Scan for the cell matching the given text and deliver its [X, Y] coordinate at center. 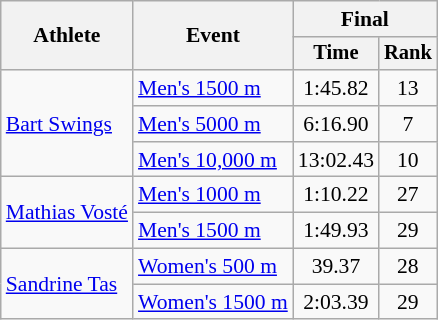
Men's 5000 m [213, 124]
6:16.90 [336, 124]
Athlete [67, 36]
Rank [408, 54]
13:02.43 [336, 160]
Time [336, 54]
2:03.39 [336, 302]
10 [408, 160]
Sandrine Tas [67, 284]
Mathias Vosté [67, 212]
39.37 [336, 267]
1:10.22 [336, 195]
1:49.93 [336, 231]
28 [408, 267]
1:45.82 [336, 88]
Bart Swings [67, 124]
Final [365, 19]
13 [408, 88]
Men's 1000 m [213, 195]
Men's 10,000 m [213, 160]
7 [408, 124]
Event [213, 36]
27 [408, 195]
Women's 500 m [213, 267]
Women's 1500 m [213, 302]
